Locate the cell with the specified text and output its (X, Y) center coordinate. 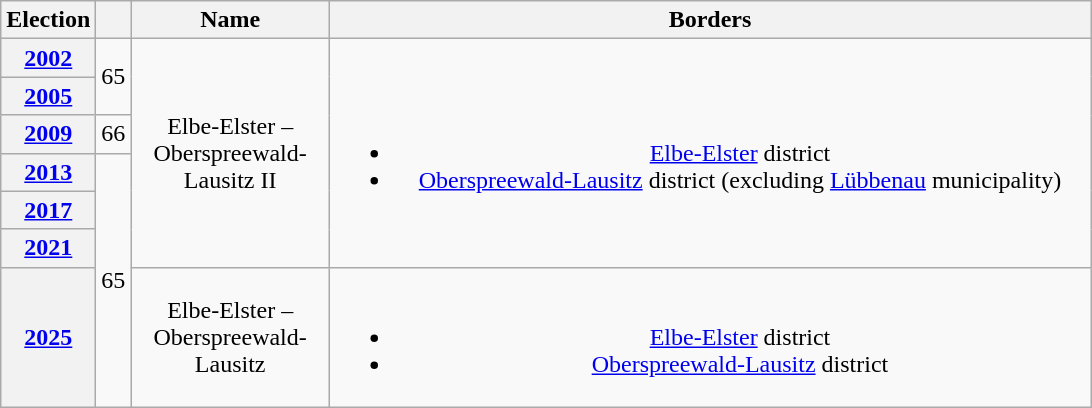
Elbe-Elster districtOberspreewald-Lausitz district (710, 337)
2021 (48, 248)
2002 (48, 58)
2009 (48, 134)
Borders (710, 20)
Elbe-Elster – Oberspreewald-Lausitz (230, 337)
Elbe-Elster districtOberspreewald-Lausitz district (excluding Lübbenau municipality) (710, 153)
Election (48, 20)
2005 (48, 96)
2025 (48, 337)
66 (114, 134)
Elbe-Elster – Oberspreewald-Lausitz II (230, 153)
2013 (48, 172)
Name (230, 20)
2017 (48, 210)
